Return [x, y] of the center of cell containing provided text 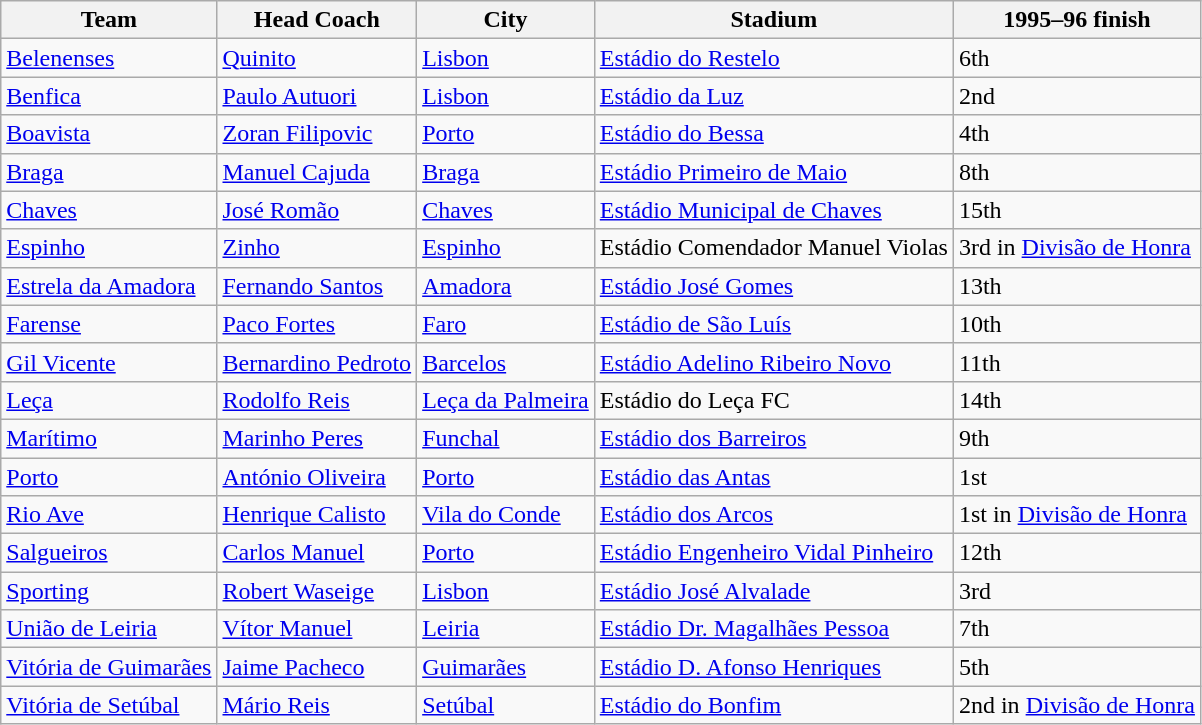
Leça [109, 400]
Boavista [109, 134]
6th [1076, 58]
Vitória de Guimarães [109, 667]
Estádio das Antas [774, 477]
City [506, 20]
2nd in Divisão de Honra [1076, 705]
Vítor Manuel [317, 629]
1995–96 finish [1076, 20]
Farense [109, 324]
Estádio D. Afonso Henriques [774, 667]
António Oliveira [317, 477]
Marinho Peres [317, 438]
Rodolfo Reis [317, 400]
Estádio do Restelo [774, 58]
União de Leiria [109, 629]
Guimarães [506, 667]
Estádio Comendador Manuel Violas [774, 248]
Estrela da Amadora [109, 286]
Team [109, 20]
Stadium [774, 20]
2nd [1076, 96]
1st in Divisão de Honra [1076, 515]
Estádio do Bessa [774, 134]
Estádio José Alvalade [774, 591]
Robert Waseige [317, 591]
Estádio dos Arcos [774, 515]
Gil Vicente [109, 362]
Leça da Palmeira [506, 400]
Benfica [109, 96]
3rd [1076, 591]
Bernardino Pedroto [317, 362]
Head Coach [317, 20]
1st [1076, 477]
Estádio do Leça FC [774, 400]
Setúbal [506, 705]
Funchal [506, 438]
Estádio Municipal de Chaves [774, 210]
Rio Ave [109, 515]
Marítimo [109, 438]
14th [1076, 400]
4th [1076, 134]
Jaime Pacheco [317, 667]
Zoran Filipovic [317, 134]
Estádio José Gomes [774, 286]
Estádio Engenheiro Vidal Pinheiro [774, 553]
Henrique Calisto [317, 515]
Estádio Adelino Ribeiro Novo [774, 362]
Estádio do Bonfim [774, 705]
Estádio da Luz [774, 96]
Salgueiros [109, 553]
Barcelos [506, 362]
10th [1076, 324]
Mário Reis [317, 705]
Leiria [506, 629]
Paco Fortes [317, 324]
9th [1076, 438]
Carlos Manuel [317, 553]
7th [1076, 629]
Estádio de São Luís [774, 324]
Vitória de Setúbal [109, 705]
11th [1076, 362]
5th [1076, 667]
8th [1076, 172]
3rd in Divisão de Honra [1076, 248]
Estádio Primeiro de Maio [774, 172]
Fernando Santos [317, 286]
12th [1076, 553]
Manuel Cajuda [317, 172]
Estádio dos Barreiros [774, 438]
Zinho [317, 248]
Sporting [109, 591]
13th [1076, 286]
Quinito [317, 58]
Faro [506, 324]
15th [1076, 210]
Vila do Conde [506, 515]
Amadora [506, 286]
Belenenses [109, 58]
José Romão [317, 210]
Paulo Autuori [317, 96]
Estádio Dr. Magalhães Pessoa [774, 629]
